Provide the (x, y) coordinate of the cell's center where the given text is located.  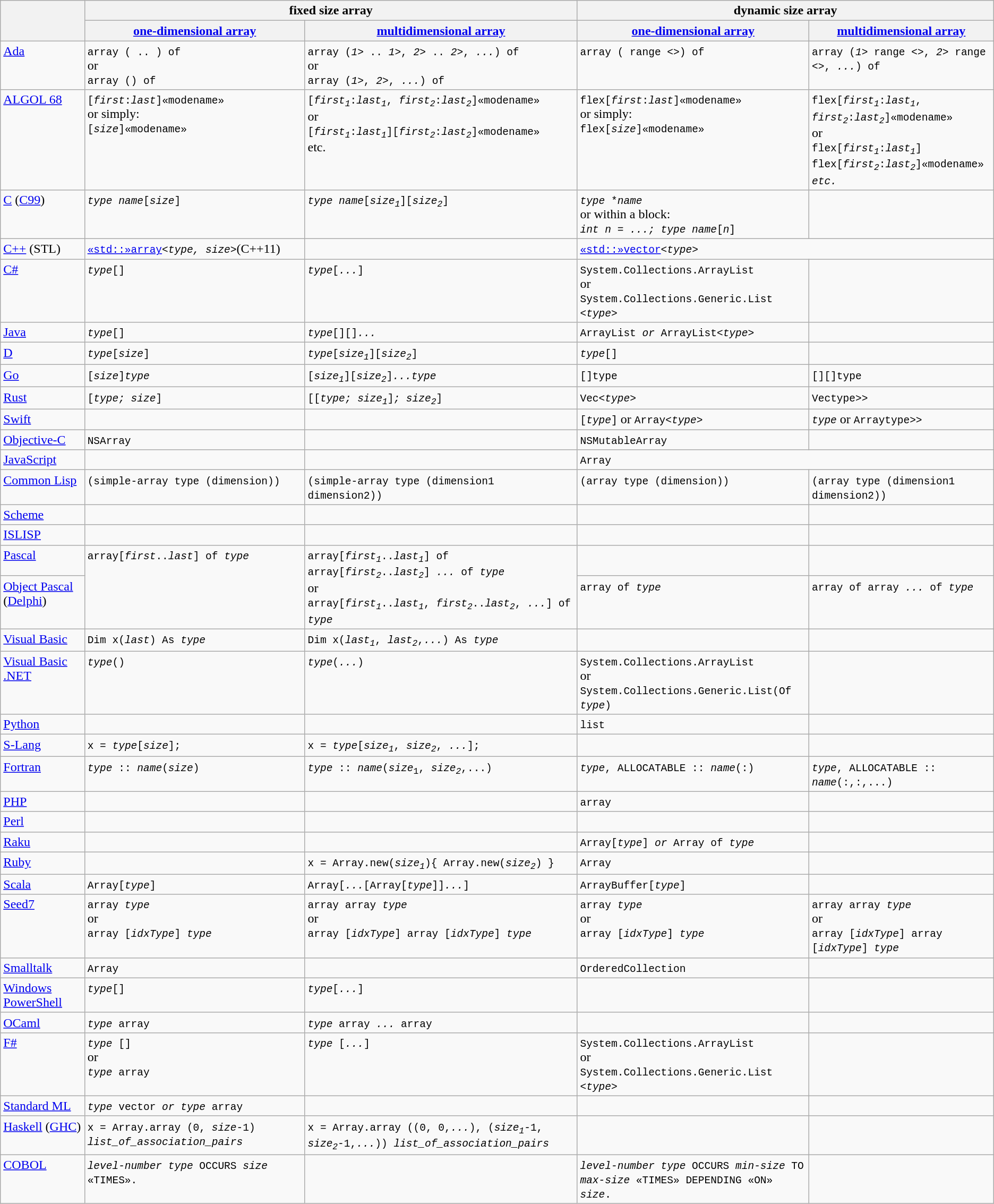
dynamic size array (785, 11)
Object Pascal (Delphi) (42, 602)
(simple-array type (dimension)) (194, 488)
type[][]... (441, 332)
Fortran (42, 774)
type() (194, 683)
x = Array.array ((0, 0,...), (size1-1, size2-1,...)) list_of_association_pairs (441, 1135)
type, ALLOCATABLE :: name(:,:,...) (901, 774)
Dim x(last) As type (194, 640)
NSMutableArray (693, 440)
type array (194, 1022)
x = type[size]; (194, 746)
x = type[size1, size2, ...]; (441, 746)
Common Lisp (42, 488)
C (C99) (42, 215)
type, ALLOCATABLE :: name(:) (693, 774)
Visual Basic (42, 640)
Windows PowerShell (42, 995)
x = Array.array (0, size-1) list_of_association_pairs (194, 1135)
C# (42, 291)
level-number type OCCURS size «TIMES». (194, 1179)
«std::»array<type, size>(C++11) (194, 249)
System.Collections.ArrayListorSystem.Collections.Generic.List(Of type) (693, 683)
type name[size] (194, 215)
Scala (42, 884)
[first1:last1, first2:last2]«modename»or[first1:last1][first2:last2]«modename»etc. (441, 140)
OCaml (42, 1022)
type *nameor within a block:int n = ...; type name[n] (693, 215)
(simple-array type (dimension1 dimension2)) (441, 488)
Rust (42, 398)
type array ... array (441, 1022)
Array[type] or Array of type (693, 842)
array ( range <>) of (693, 65)
x = Array.new(size1){ Array.new(size2) } (441, 863)
Seed7 (42, 926)
flex[first:last]«modename»or simply:flex[size]«modename» (693, 140)
level-number type OCCURS min-size TO max-size «TIMES» DEPENDING «ON» size. (693, 1179)
Smalltalk (42, 968)
Go (42, 376)
type :: name(size1, size2,...) (441, 774)
[[type; size1]; size2] (441, 398)
Raku (42, 842)
array (1> range <>, 2> range <>, ...) of (901, 65)
array ( .. ) of orarray () of (194, 65)
type(...) (441, 683)
type [...] (441, 1064)
array (1> .. 1>, 2> .. 2>, ...) of orarray (1>, 2>, ...) of (441, 65)
Python (42, 724)
type :: name(size) (194, 774)
[first:last]«modename»or simply:[size]«modename» (194, 140)
OrderedCollection (693, 968)
Ruby (42, 863)
type or Arraytype>> (901, 420)
list (693, 724)
array[first1..last1] of array[first2..last2] ... of typeor array[first1..last1, first2..last2, ...] of type (441, 587)
type[size] (194, 354)
type name[size1][size2] (441, 215)
Vectype>> (901, 398)
Swift (42, 420)
type[size1][size2] (441, 354)
flex[first1:last1, first2:last2]«modename»orflex[first1:last1]flex[first2:last2]«modename» etc. (901, 140)
Ada (42, 65)
[size]type (194, 376)
Perl (42, 822)
(array type (dimension1 dimension2)) (901, 488)
Java (42, 332)
COBOL (42, 1179)
array of type (693, 602)
C++ (STL) (42, 249)
Pascal (42, 560)
S-Lang (42, 746)
type vector or type array (194, 1106)
Objective-C (42, 440)
array of array ... of type (901, 602)
ArrayBuffer[type] (693, 884)
array (693, 801)
Vec<type> (693, 398)
[][]type (901, 376)
[]type (693, 376)
Scheme (42, 515)
D (42, 354)
ArrayList or ArrayList<type> (693, 332)
Haskell (GHC) (42, 1135)
Array[...[Array[type]]...] (441, 884)
(array type (dimension)) (693, 488)
NSArray (194, 440)
Visual Basic .NET (42, 683)
ISLISP (42, 535)
JavaScript (42, 460)
«std::»vector<type> (785, 249)
[size1][size2]...type (441, 376)
fixed size array (331, 11)
PHP (42, 801)
F# (42, 1064)
[type; size] (194, 398)
array[first..last] of type (194, 587)
ALGOL 68 (42, 140)
type []ortype array (194, 1064)
Dim x(last1, last2,...) As type (441, 640)
[type] or Array<type> (693, 420)
Standard ML (42, 1106)
Array[type] (194, 884)
